Extract the [x, y] coordinate from the center of the cell holding the provided text.  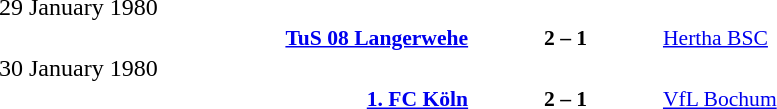
2 – 1 [566, 38]
